Capture the cell that displays the provided text and extract its (X, Y) central coordinate. 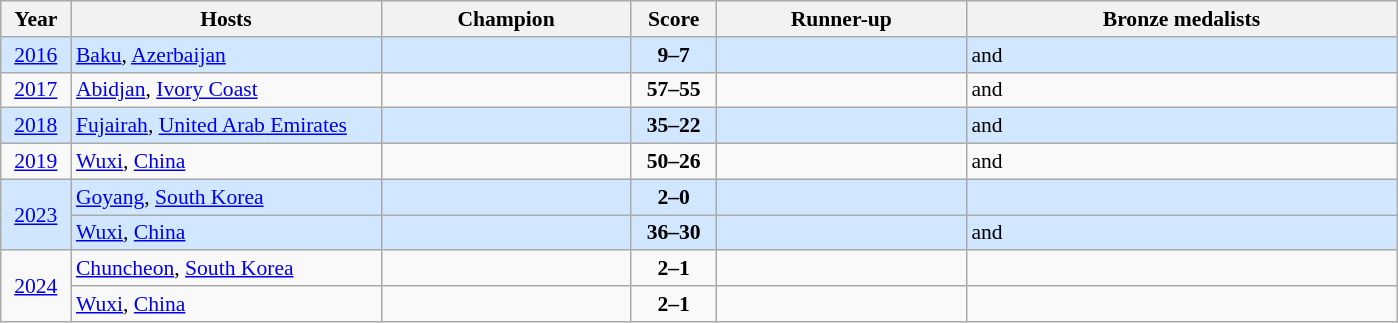
Fujairah, United Arab Emirates (226, 126)
57–55 (674, 90)
2019 (36, 162)
Bronze medalists (1181, 19)
Goyang, South Korea (226, 197)
50–26 (674, 162)
Runner-up (841, 19)
2017 (36, 90)
2024 (36, 286)
Abidjan, Ivory Coast (226, 90)
9–7 (674, 55)
Score (674, 19)
Baku, Azerbaijan (226, 55)
2018 (36, 126)
35–22 (674, 126)
2–0 (674, 197)
Year (36, 19)
36–30 (674, 233)
Hosts (226, 19)
Chuncheon, South Korea (226, 269)
Champion (506, 19)
2023 (36, 214)
2016 (36, 55)
